Search for the cell housing the specified text and yield its [x, y] center coordinate. 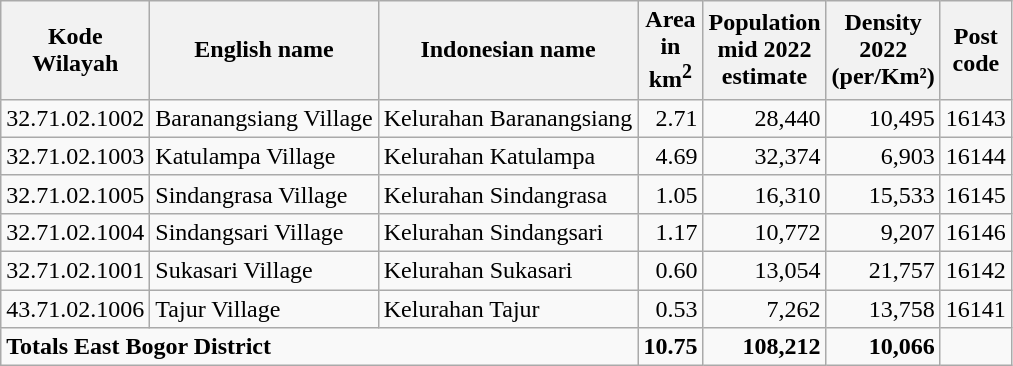
16146 [976, 232]
16141 [976, 309]
16,310 [764, 194]
32.71.02.1005 [76, 194]
Area inkm2 [670, 50]
Kelurahan Sindangsari [508, 232]
English name [264, 50]
Sindangsari Village [264, 232]
Tajur Village [264, 309]
4.69 [670, 156]
Kelurahan Tajur [508, 309]
Sindangrasa Village [264, 194]
32.71.02.1004 [76, 232]
Kelurahan Baranangsiang [508, 118]
21,757 [883, 271]
13,054 [764, 271]
Katulampa Village [264, 156]
16143 [976, 118]
9,207 [883, 232]
13,758 [883, 309]
Sukasari Village [264, 271]
10,495 [883, 118]
28,440 [764, 118]
Population mid 2022estimate [764, 50]
Baranangsiang Village [264, 118]
32,374 [764, 156]
32.71.02.1001 [76, 271]
0.53 [670, 309]
15,533 [883, 194]
16142 [976, 271]
Indonesian name [508, 50]
Totals East Bogor District [320, 347]
7,262 [764, 309]
Kelurahan Sindangrasa [508, 194]
Postcode [976, 50]
Density 2022(per/Km²) [883, 50]
10,772 [764, 232]
6,903 [883, 156]
2.71 [670, 118]
32.71.02.1003 [76, 156]
10,066 [883, 347]
10.75 [670, 347]
Kelurahan Katulampa [508, 156]
108,212 [764, 347]
43.71.02.1006 [76, 309]
1.17 [670, 232]
1.05 [670, 194]
16144 [976, 156]
32.71.02.1002 [76, 118]
16145 [976, 194]
Kelurahan Sukasari [508, 271]
KodeWilayah [76, 50]
0.60 [670, 271]
